Pinpoint the cell where the given text exists, returning its (X, Y) midpoint coordinate. 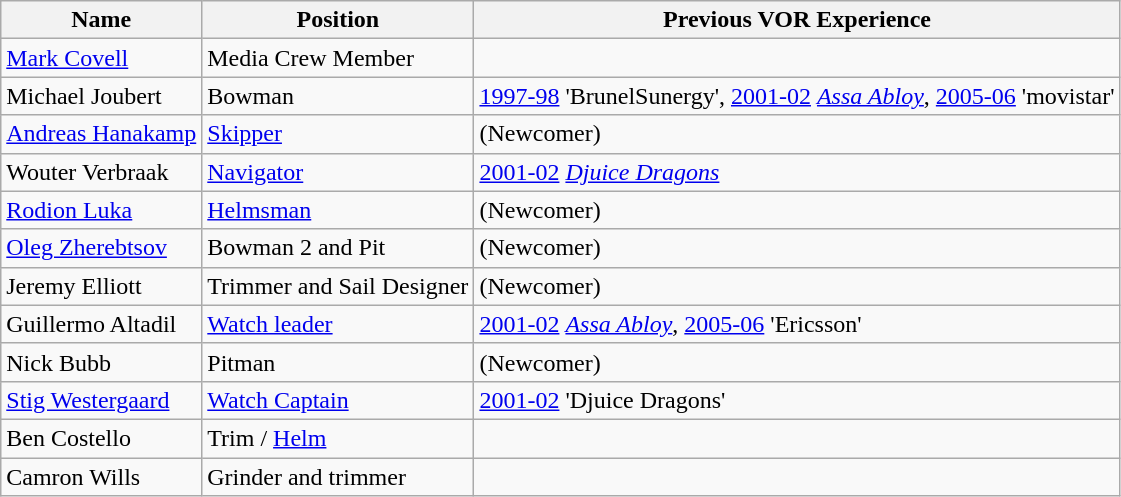
Oleg Zherebtsov (102, 248)
Navigator (338, 172)
Helmsman (338, 210)
Previous VOR Experience (797, 20)
Name (102, 20)
Michael Joubert (102, 96)
Rodion Luka (102, 210)
Camron Wills (102, 477)
Mark Covell (102, 58)
Trim / Helm (338, 438)
Nick Bubb (102, 362)
1997-98 'BrunelSunergy', 2001-02 Assa Abloy, 2005-06 'movistar' (797, 96)
Pitman (338, 362)
Grinder and trimmer (338, 477)
Trimmer and Sail Designer (338, 286)
Wouter Verbraak (102, 172)
Bowman (338, 96)
Watch Captain (338, 400)
Jeremy Elliott (102, 286)
Stig Westergaard (102, 400)
Skipper (338, 134)
Bowman 2 and Pit (338, 248)
Position (338, 20)
2001-02 Assa Abloy, 2005-06 'Ericsson' (797, 324)
Ben Costello (102, 438)
2001-02 Djuice Dragons (797, 172)
Watch leader (338, 324)
Media Crew Member (338, 58)
Andreas Hanakamp (102, 134)
2001-02 'Djuice Dragons' (797, 400)
Guillermo Altadil (102, 324)
